From the cell containing the given text, extract its center point as (X, Y) coordinate. 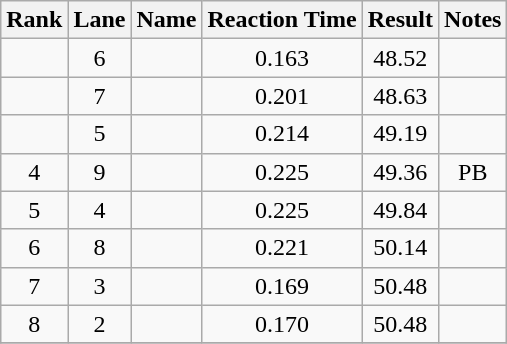
48.52 (400, 58)
PB (473, 172)
Lane (100, 20)
48.63 (400, 96)
0.221 (282, 248)
3 (100, 286)
Rank (34, 20)
9 (100, 172)
0.201 (282, 96)
0.170 (282, 324)
0.163 (282, 58)
0.169 (282, 286)
49.19 (400, 134)
49.36 (400, 172)
0.214 (282, 134)
Result (400, 20)
50.14 (400, 248)
49.84 (400, 210)
Reaction Time (282, 20)
Name (166, 20)
Notes (473, 20)
2 (100, 324)
